Identify which cell holds the provided text, then report its (x, y) central coordinate. 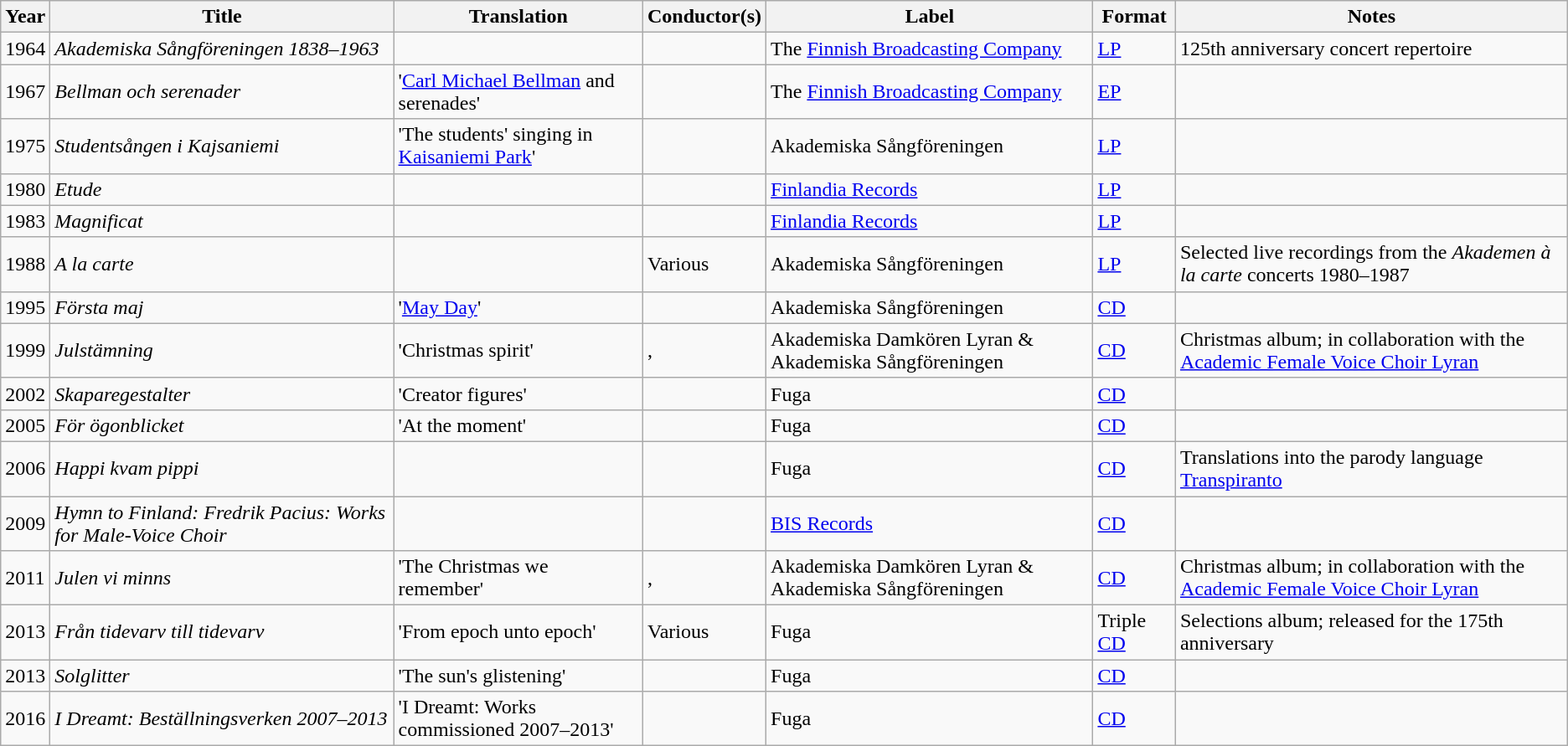
Triple CD (1134, 633)
'The sun's glistening' (518, 676)
'I Dreamt: Works commissioned 2007–2013' (518, 718)
Solglitter (222, 676)
Title (222, 17)
Conductor(s) (704, 17)
För ögonblicket (222, 425)
Studentsången i Kajsaniemi (222, 146)
'Creator figures' (518, 394)
2002 (25, 394)
'From epoch unto epoch' (518, 633)
Akademiska Sångföreningen 1838–1963 (222, 49)
Label (930, 17)
1999 (25, 350)
'At the moment' (518, 425)
Julen vi minns (222, 578)
Hymn to Finland: Fredrik Pacius: Works for Male-Voice Choir (222, 522)
Etude (222, 189)
BIS Records (930, 522)
A la carte (222, 265)
Selected live recordings from the Akademen à la carte concerts 1980–1987 (1371, 265)
1975 (25, 146)
Happi kvam pippi (222, 469)
Notes (1371, 17)
Från tidevarv till tidevarv (222, 633)
'The students' singing in Kaisaniemi Park' (518, 146)
Translation (518, 17)
Translations into the parody language Transpiranto (1371, 469)
1980 (25, 189)
2006 (25, 469)
1988 (25, 265)
'Christmas spirit' (518, 350)
Format (1134, 17)
EP (1134, 92)
2011 (25, 578)
Julstämning (222, 350)
'The Christmas we remember' (518, 578)
2009 (25, 522)
1967 (25, 92)
1995 (25, 307)
2016 (25, 718)
Skaparegestalter (222, 394)
'Carl Michael Bellman and serenades' (518, 92)
Första maj (222, 307)
'May Day' (518, 307)
125th anniversary concert repertoire (1371, 49)
I Dreamt: Beställningsverken 2007–2013 (222, 718)
1964 (25, 49)
Magnificat (222, 221)
1983 (25, 221)
2005 (25, 425)
Selections album; released for the 175th anniversary (1371, 633)
Bellman och serenader (222, 92)
Year (25, 17)
